Output the [X, Y] coordinate of the center of the cell containing the given text.  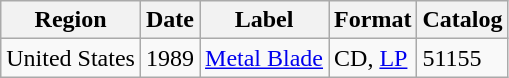
51155 [462, 58]
Region [71, 20]
United States [71, 58]
Label [264, 20]
Catalog [462, 20]
Metal Blade [264, 58]
1989 [170, 58]
Format [373, 20]
Date [170, 20]
CD, LP [373, 58]
